Locate the cell with the specified text and output its (X, Y) center coordinate. 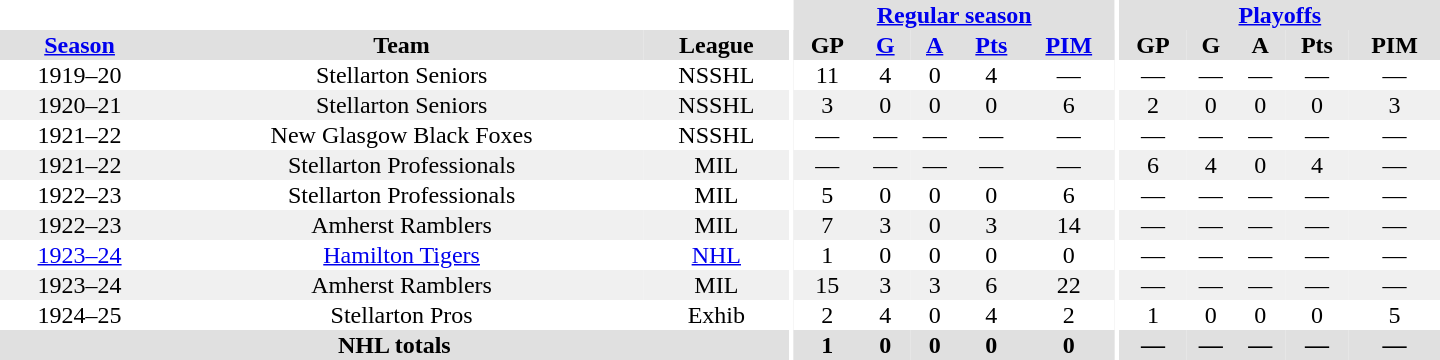
Hamilton Tigers (402, 255)
Regular season (954, 15)
11 (827, 75)
7 (827, 225)
Playoffs (1280, 15)
Team (402, 45)
League (716, 45)
1920–21 (80, 105)
Exhib (716, 315)
15 (827, 285)
Season (80, 45)
14 (1068, 225)
New Glasgow Black Foxes (402, 135)
NHL (716, 255)
1919–20 (80, 75)
22 (1068, 285)
Stellarton Pros (402, 315)
1924–25 (80, 315)
NHL totals (394, 345)
